Determine the [x, y] coordinate at the center of the cell enclosing the given text.  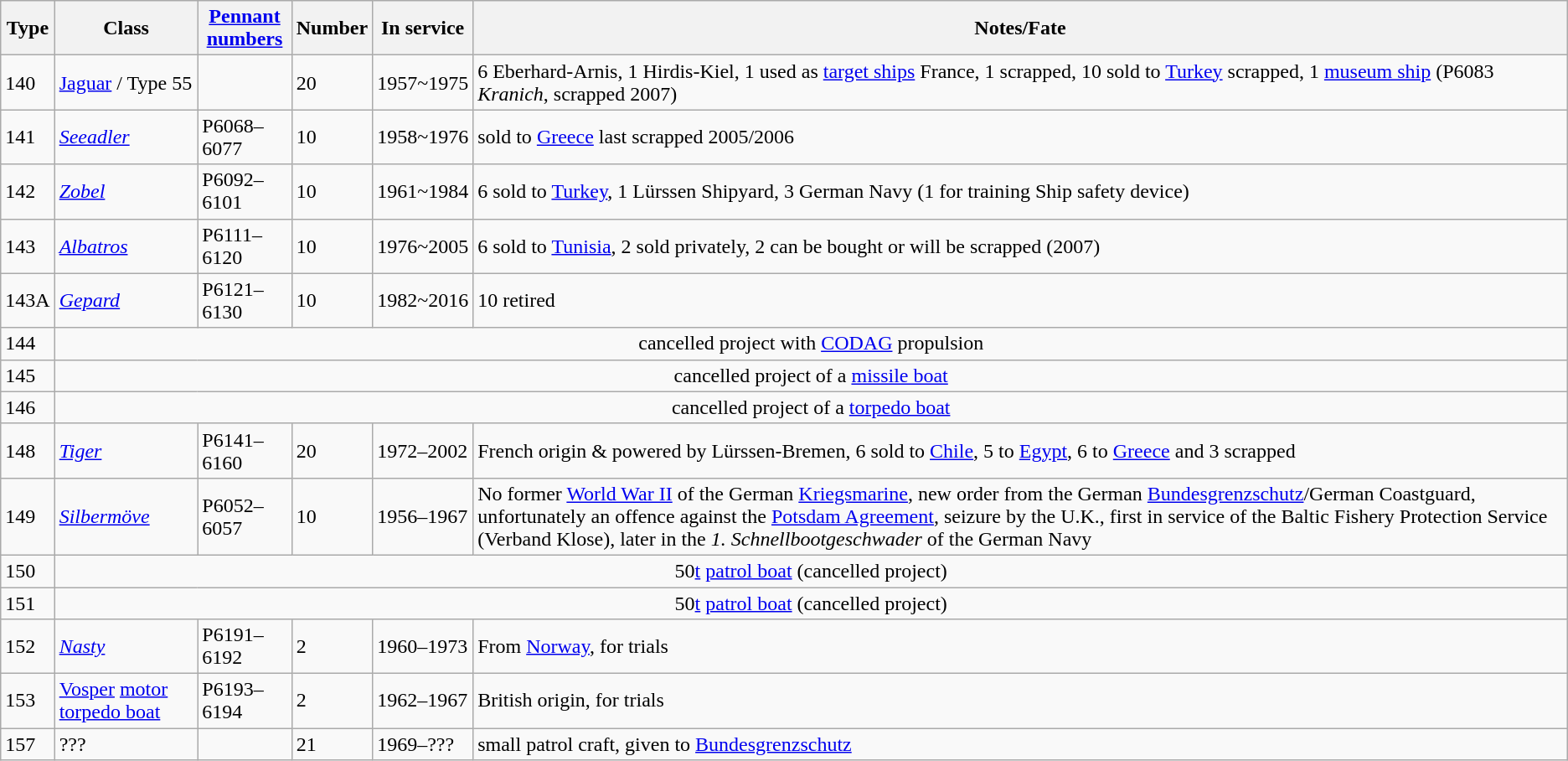
1962–1967 [423, 701]
149 [28, 516]
6 sold to Turkey, 1 Lürssen Shipyard, 3 German Navy (1 for training Ship safety device) [1020, 191]
From Norway, for trials [1020, 647]
cancelled project of a missile boat [811, 375]
Type [28, 28]
150 [28, 571]
142 [28, 191]
P6193–6194 [245, 701]
1958~1976 [423, 137]
148 [28, 451]
1960–1973 [423, 647]
153 [28, 701]
6 Eberhard-Arnis, 1 Hirdis-Kiel, 1 used as target ships France, 1 scrapped, 10 sold to Turkey scrapped, 1 museum ship (P6083 Kranich, scrapped 2007) [1020, 82]
1982~2016 [423, 300]
Class [126, 28]
1961~1984 [423, 191]
Jaguar / Type 55 [126, 82]
21 [332, 744]
Notes/Fate [1020, 28]
cancelled project with CODAG propulsion [811, 344]
152 [28, 647]
In service [423, 28]
??? [126, 744]
Albatros [126, 246]
Gepard [126, 300]
P6052–6057 [245, 516]
1969–??? [423, 744]
Tiger [126, 451]
Pennantnumbers [245, 28]
French origin & powered by Lürssen-Bremen, 6 sold to Chile, 5 to Egypt, 6 to Greece and 3 scrapped [1020, 451]
151 [28, 603]
P6141–6160 [245, 451]
10 retired [1020, 300]
145 [28, 375]
P6191–6192 [245, 647]
small patrol craft, given to Bundesgrenzschutz [1020, 744]
P6092–6101 [245, 191]
P6068–6077 [245, 137]
Vosper motor torpedo boat [126, 701]
140 [28, 82]
141 [28, 137]
cancelled project of a torpedo boat [811, 407]
1957~1975 [423, 82]
157 [28, 744]
sold to Greece last scrapped 2005/2006 [1020, 137]
143A [28, 300]
1972–2002 [423, 451]
146 [28, 407]
Number [332, 28]
Zobel [126, 191]
1976~2005 [423, 246]
P6121–6130 [245, 300]
Silbermöve [126, 516]
1956–1967 [423, 516]
Seeadler [126, 137]
Nasty [126, 647]
P6111–6120 [245, 246]
144 [28, 344]
British origin, for trials [1020, 701]
6 sold to Tunisia, 2 sold privately, 2 can be bought or will be scrapped (2007) [1020, 246]
143 [28, 246]
